Return the [x, y] coordinate for the center point of the cell that contains the specified text.  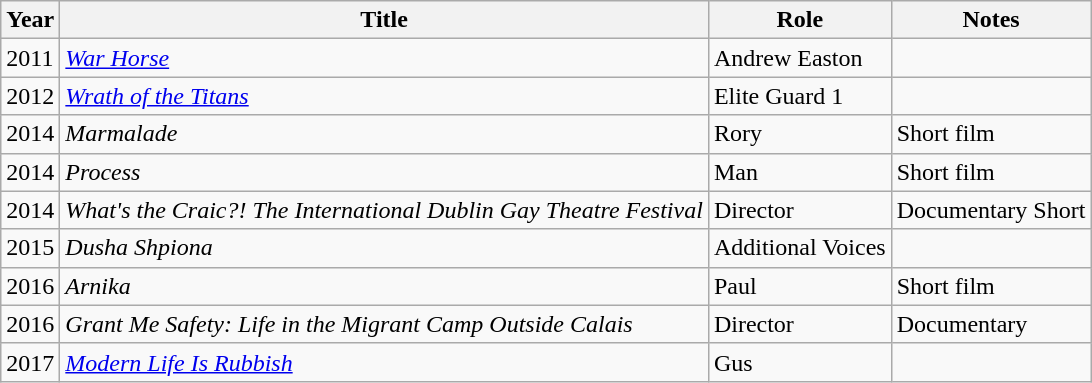
Modern Life Is Rubbish [384, 362]
What's the Craic?! The International Dublin Gay Theatre Festival [384, 210]
Documentary [991, 324]
2015 [30, 248]
2011 [30, 58]
Arnika [384, 286]
Gus [800, 362]
Andrew Easton [800, 58]
Title [384, 20]
Dusha Shpiona [384, 248]
Wrath of the Titans [384, 96]
Notes [991, 20]
Man [800, 172]
2017 [30, 362]
Marmalade [384, 134]
Documentary Short [991, 210]
Year [30, 20]
2012 [30, 96]
Role [800, 20]
War Horse [384, 58]
Rory [800, 134]
Process [384, 172]
Additional Voices [800, 248]
Paul [800, 286]
Grant Me Safety: Life in the Migrant Camp Outside Calais [384, 324]
Elite Guard 1 [800, 96]
